Pinpoint the cell where the given text exists, returning its [X, Y] midpoint coordinate. 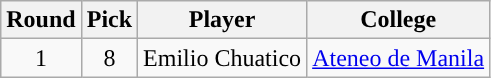
8 [109, 58]
1 [41, 58]
Player [222, 20]
Ateneo de Manila [398, 58]
Emilio Chuatico [222, 58]
Round [41, 20]
Pick [109, 20]
College [398, 20]
